Return the (X, Y) coordinate for the center point of the cell that contains the specified text.  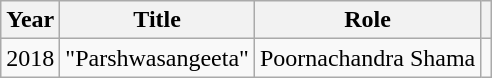
2018 (30, 58)
Title (158, 20)
Poornachandra Shama (367, 58)
"Parshwasangeeta" (158, 58)
Year (30, 20)
Role (367, 20)
